For the text-containing cell, return its midpoint in [x, y] coordinate format. 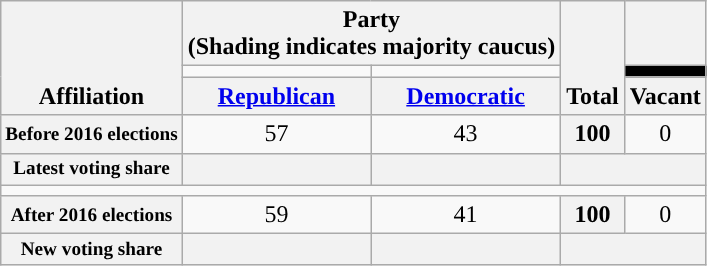
Vacant [665, 96]
Latest voting share [92, 169]
New voting share [92, 250]
59 [276, 215]
57 [276, 134]
Total [593, 58]
Affiliation [92, 58]
Democratic [466, 96]
Republican [276, 96]
Party (Shading indicates majority caucus) [371, 34]
Before 2016 elections [92, 134]
41 [466, 215]
43 [466, 134]
After 2016 elections [92, 215]
